Search for the cell housing the specified text and yield its (X, Y) center coordinate. 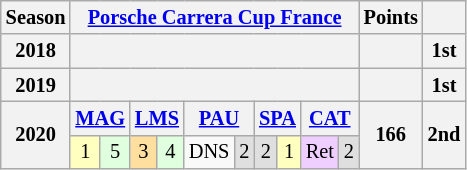
2nd (444, 134)
Ret (320, 152)
166 (391, 134)
2020 (36, 134)
Porsche Carrera Cup France (214, 17)
LMS (157, 118)
3 (144, 152)
2019 (36, 85)
5 (115, 152)
SPA (278, 118)
Points (391, 17)
4 (170, 152)
2018 (36, 51)
CAT (330, 118)
MAG (100, 118)
Season (36, 17)
PAU (219, 118)
DNS (209, 152)
